Pinpoint the cell where the given text exists, returning its (X, Y) midpoint coordinate. 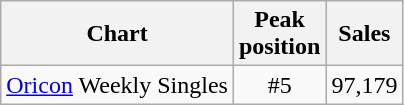
97,179 (364, 85)
Chart (118, 34)
Oricon Weekly Singles (118, 85)
Peakposition (279, 34)
#5 (279, 85)
Sales (364, 34)
